Return [X, Y] of the center of cell containing provided text 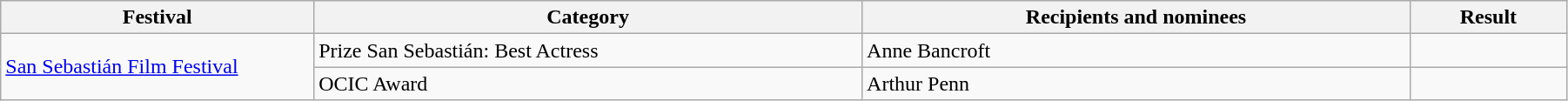
OCIC Award [588, 84]
Result [1488, 17]
Category [588, 17]
Arthur Penn [1136, 84]
San Sebastián Film Festival [157, 67]
Festival [157, 17]
Anne Bancroft [1136, 50]
Recipients and nominees [1136, 17]
Prize San Sebastián: Best Actress [588, 50]
